Find where the given text appears and provide that cell's center as [X, Y] coordinate. 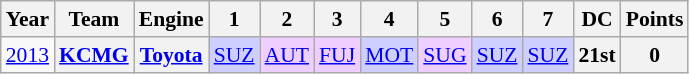
FUJ [337, 55]
2 [287, 19]
Toyota [172, 55]
AUT [287, 55]
MOT [389, 55]
KCMG [94, 55]
DC [596, 19]
5 [444, 19]
Year [28, 19]
Points [655, 19]
SUG [444, 55]
7 [548, 19]
1 [234, 19]
6 [498, 19]
3 [337, 19]
0 [655, 55]
Team [94, 19]
Engine [172, 19]
2013 [28, 55]
4 [389, 19]
21st [596, 55]
